Detect which cell encompasses the target text, then output its (x, y) center coordinate. 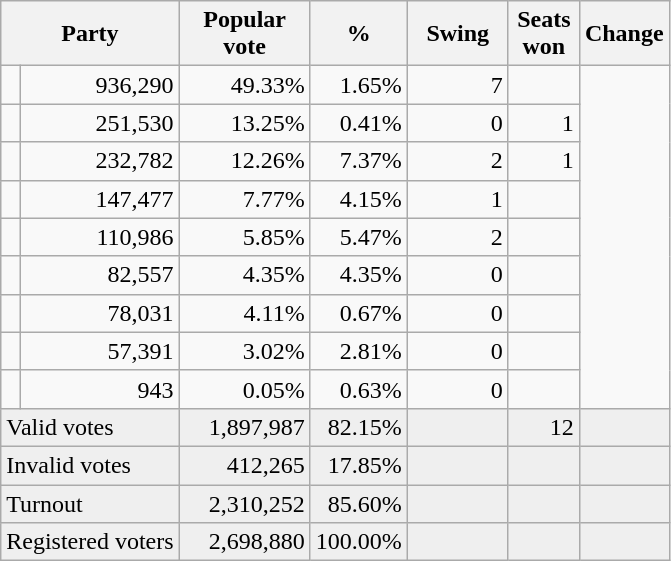
0.05% (244, 389)
Turnout (90, 503)
147,477 (100, 199)
7.37% (358, 161)
5.47% (358, 237)
7 (458, 85)
2,698,880 (244, 542)
Change (624, 34)
100.00% (358, 542)
13.25% (244, 123)
Registered voters (90, 542)
5.85% (244, 237)
Popular vote (244, 34)
Swing (458, 34)
1,897,987 (244, 427)
412,265 (244, 465)
232,782 (100, 161)
85.60% (358, 503)
2,310,252 (244, 503)
4.15% (358, 199)
Valid votes (90, 427)
Seatswon (544, 34)
82,557 (100, 275)
0.63% (358, 389)
12 (544, 427)
57,391 (100, 351)
82.15% (358, 427)
4.11% (244, 313)
Party (90, 34)
0.41% (358, 123)
12.26% (244, 161)
49.33% (244, 85)
3.02% (244, 351)
936,290 (100, 85)
7.77% (244, 199)
251,530 (100, 123)
0.67% (358, 313)
% (358, 34)
943 (100, 389)
110,986 (100, 237)
2.81% (358, 351)
17.85% (358, 465)
Invalid votes (90, 465)
1.65% (358, 85)
78,031 (100, 313)
